Identify which cell holds the provided text, then report its (x, y) central coordinate. 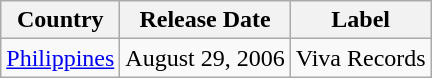
Philippines (60, 58)
August 29, 2006 (205, 58)
Country (60, 20)
Label (360, 20)
Viva Records (360, 58)
Release Date (205, 20)
